Determine the [X, Y] coordinate at the center of the cell enclosing the given text.  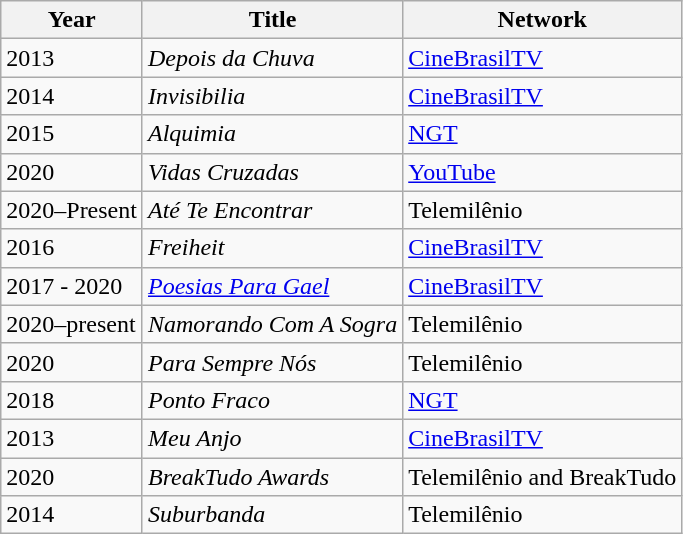
2016 [72, 248]
Ponto Fraco [272, 400]
Para Sempre Nós [272, 362]
2015 [72, 134]
Freiheit [272, 248]
Namorando Com A Sogra [272, 324]
Suburbanda [272, 515]
Vidas Cruzadas [272, 172]
BreakTudo Awards [272, 477]
YouTube [542, 172]
Depois da Chuva [272, 58]
Meu Anjo [272, 438]
Até Te Encontrar [272, 210]
2020–Present [72, 210]
Network [542, 20]
Telemilênio and BreakTudo [542, 477]
Invisibilia [272, 96]
2018 [72, 400]
Poesias Para Gael [272, 286]
2020–present [72, 324]
2017 - 2020 [72, 286]
Year [72, 20]
Alquimia [272, 134]
Title [272, 20]
